Detect which cell encompasses the target text, then output its [x, y] center coordinate. 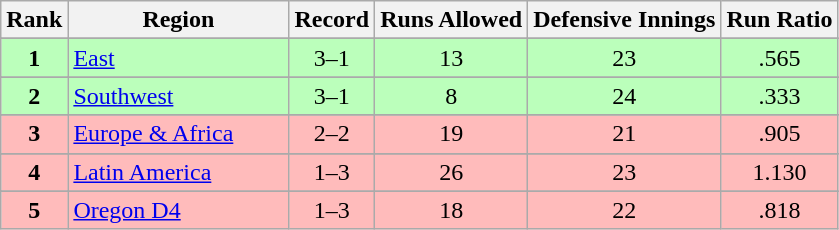
26 [452, 172]
.905 [780, 134]
2–2 [332, 134]
Run Ratio [780, 20]
3 [34, 134]
22 [624, 210]
24 [624, 96]
1 [34, 58]
East [178, 58]
21 [624, 134]
2 [34, 96]
Record [332, 20]
Southwest [178, 96]
Rank [34, 20]
.565 [780, 58]
1.130 [780, 172]
Latin America [178, 172]
Oregon D4 [178, 210]
.333 [780, 96]
Defensive Innings [624, 20]
4 [34, 172]
Region [178, 20]
5 [34, 210]
.818 [780, 210]
8 [452, 96]
13 [452, 58]
18 [452, 210]
Europe & Africa [178, 134]
19 [452, 134]
Runs Allowed [452, 20]
